Capture the cell that displays the provided text and extract its [X, Y] central coordinate. 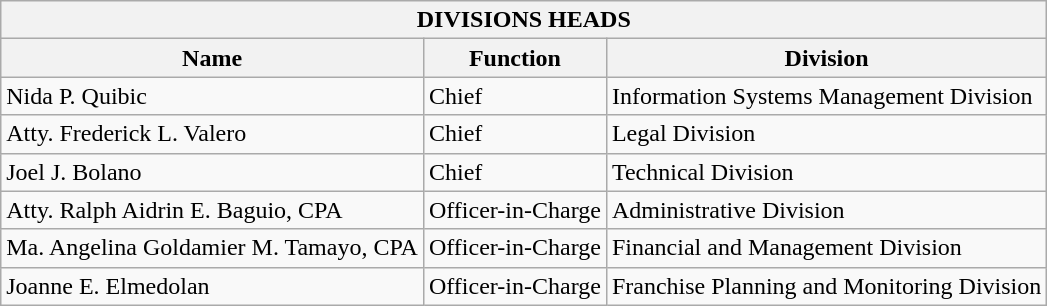
Nida P. Quibic [212, 96]
Function [514, 58]
Joel J. Bolano [212, 172]
Atty. Frederick L. Valero [212, 134]
Technical Division [826, 172]
Division [826, 58]
Information Systems Management Division [826, 96]
Ma. Angelina Goldamier M. Tamayo, CPA [212, 248]
Financial and Management Division [826, 248]
Atty. Ralph Aidrin E. Baguio, CPA [212, 210]
DIVISIONS HEADS [524, 20]
Administrative Division [826, 210]
Franchise Planning and Monitoring Division [826, 286]
Joanne E. Elmedolan [212, 286]
Name [212, 58]
Legal Division [826, 134]
